Pinpoint the cell where the given text exists, returning its (x, y) midpoint coordinate. 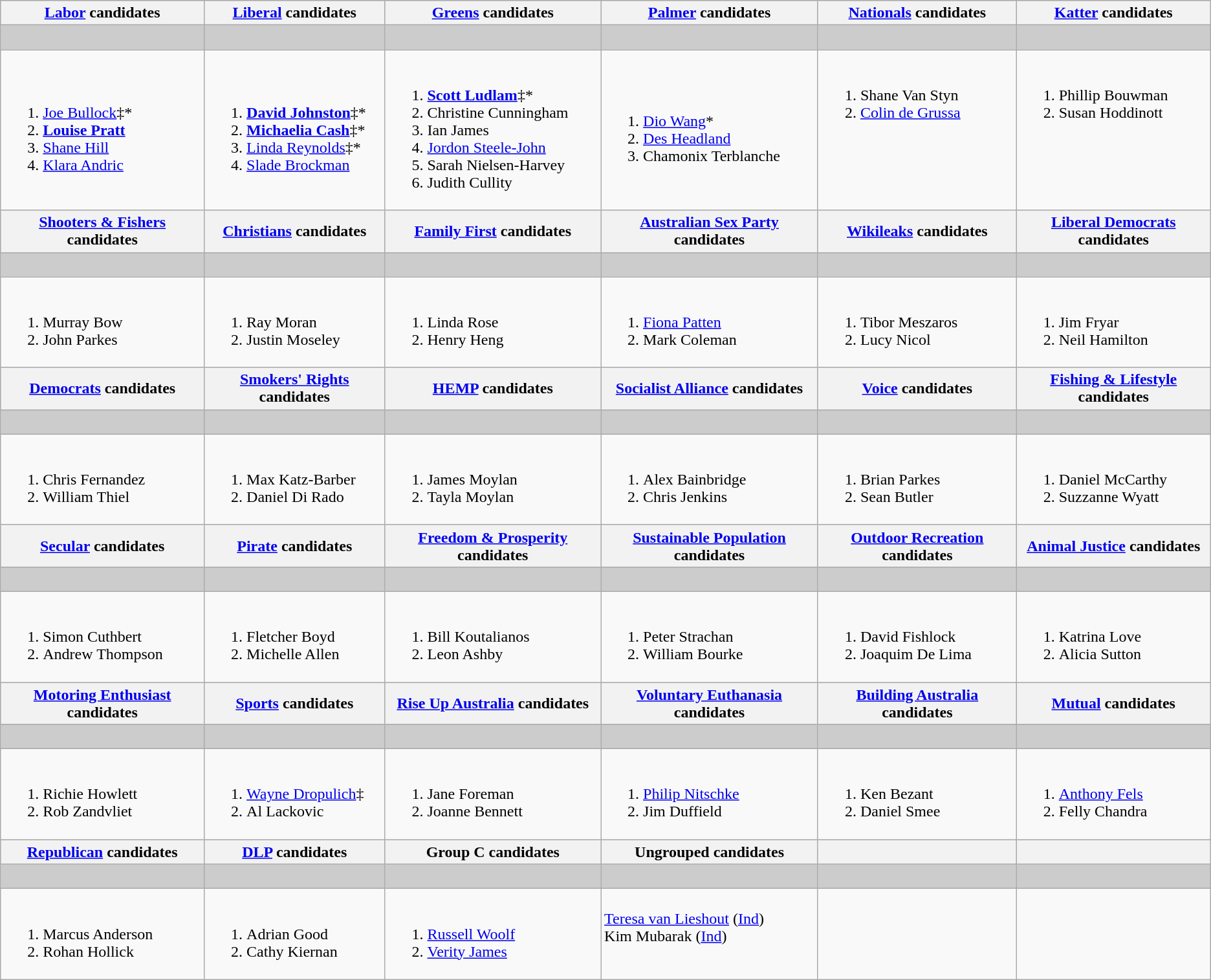
Sports candidates (295, 702)
HEMP candidates (493, 388)
Daniel McCarthySuzzanne Wyatt (1113, 479)
Fishing & Lifestyle candidates (1113, 388)
Secular candidates (102, 546)
Marcus AndersonRohan Hollick (102, 934)
Ungrouped candidates (710, 852)
Richie HowlettRob Zandvliet (102, 794)
Jane ForemanJoanne Bennett (493, 794)
Democrats candidates (102, 388)
Fiona PattenMark Coleman (710, 322)
Freedom & Prosperity candidates (493, 546)
Greens candidates (493, 13)
Nationals candidates (917, 13)
Smokers' Rights candidates (295, 388)
Simon CuthbertAndrew Thompson (102, 637)
Animal Justice candidates (1113, 546)
Anthony FelsFelly Chandra (1113, 794)
Wikileaks candidates (917, 232)
Palmer candidates (710, 13)
Adrian GoodCathy Kiernan (295, 934)
Rise Up Australia candidates (493, 702)
Motoring Enthusiast candidates (102, 702)
Max Katz-BarberDaniel Di Rado (295, 479)
Katrina LoveAlicia Sutton (1113, 637)
James MoylanTayla Moylan (493, 479)
Brian ParkesSean Butler (917, 479)
David FishlockJoaquim De Lima (917, 637)
Peter StrachanWilliam Bourke (710, 637)
Philip NitschkeJim Duffield (710, 794)
Fletcher BoydMichelle Allen (295, 637)
Christians candidates (295, 232)
Shane Van StynColin de Grussa (917, 130)
Liberal candidates (295, 13)
Voice candidates (917, 388)
Pirate candidates (295, 546)
Family First candidates (493, 232)
Ray MoranJustin Moseley (295, 322)
Building Australia candidates (917, 702)
Voluntary Euthanasia candidates (710, 702)
Mutual candidates (1113, 702)
Katter candidates (1113, 13)
Labor candidates (102, 13)
Jim FryarNeil Hamilton (1113, 322)
Ken BezantDaniel Smee (917, 794)
DLP candidates (295, 852)
Murray BowJohn Parkes (102, 322)
Tibor MeszarosLucy Nicol (917, 322)
Wayne Dropulich‡Al Lackovic (295, 794)
Phillip BouwmanSusan Hoddinott (1113, 130)
David Johnston‡*Michaelia Cash‡*Linda Reynolds‡*Slade Brockman (295, 130)
Liberal Democrats candidates (1113, 232)
Linda RoseHenry Heng (493, 322)
Teresa van Lieshout (Ind) Kim Mubarak (Ind) (710, 934)
Russell WoolfVerity James (493, 934)
Alex BainbridgeChris Jenkins (710, 479)
Australian Sex Party candidates (710, 232)
Chris FernandezWilliam Thiel (102, 479)
Republican candidates (102, 852)
Dio Wang*Des HeadlandChamonix Terblanche (710, 130)
Group C candidates (493, 852)
Scott Ludlam‡*Christine CunninghamIan JamesJordon Steele-JohnSarah Nielsen-HarveyJudith Cullity (493, 130)
Shooters & Fishers candidates (102, 232)
Outdoor Recreation candidates (917, 546)
Socialist Alliance candidates (710, 388)
Sustainable Population candidates (710, 546)
Joe Bullock‡*Louise PrattShane HillKlara Andric (102, 130)
Bill KoutalianosLeon Ashby (493, 637)
